Scan for the cell matching the given text and deliver its (x, y) coordinate at center. 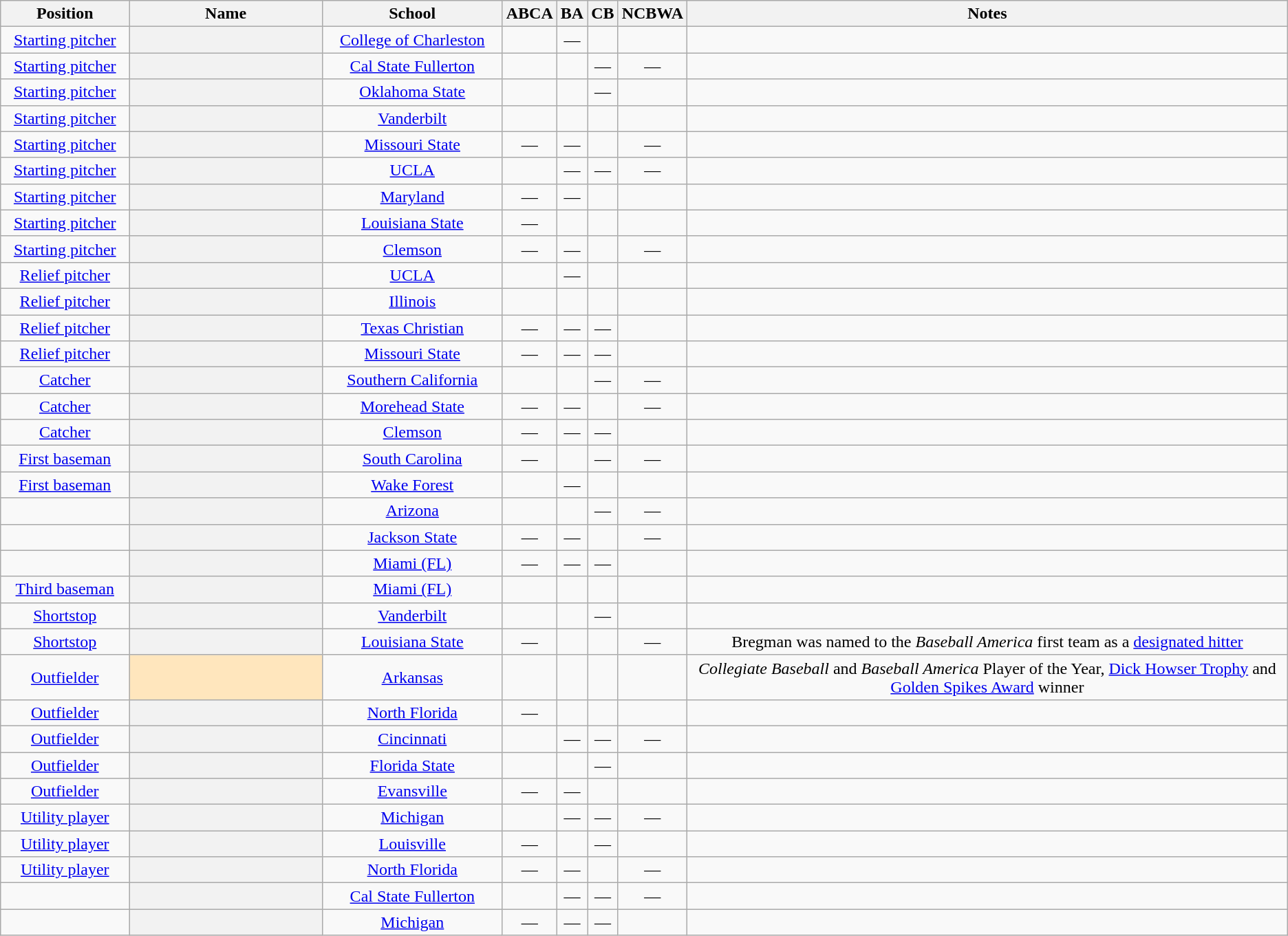
ABCA (530, 14)
Position (65, 14)
CB (603, 14)
Arizona (412, 511)
NCBWA (652, 14)
Louisville (412, 844)
Texas Christian (412, 328)
School (412, 14)
BA (572, 14)
Third baseman (65, 589)
Maryland (412, 197)
Collegiate Baseball and Baseball America Player of the Year, Dick Howser Trophy and Golden Spikes Award winner (988, 677)
College of Charleston (412, 40)
Cincinnati (412, 739)
Notes (988, 14)
Jackson State (412, 537)
Southern California (412, 380)
Florida State (412, 765)
Wake Forest (412, 485)
Morehead State (412, 406)
Bregman was named to the Baseball America first team as a designated hitter (988, 642)
Oklahoma State (412, 92)
Arkansas (412, 677)
Name (226, 14)
Evansville (412, 792)
South Carolina (412, 459)
Illinois (412, 301)
